Detect which cell encompasses the target text, then output its (X, Y) center coordinate. 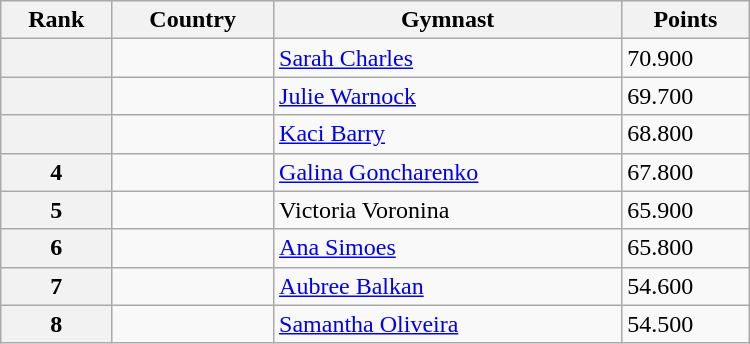
6 (56, 248)
69.700 (686, 96)
67.800 (686, 172)
65.800 (686, 248)
68.800 (686, 134)
Country (193, 20)
Gymnast (448, 20)
Kaci Barry (448, 134)
54.500 (686, 324)
Rank (56, 20)
Aubree Balkan (448, 286)
Julie Warnock (448, 96)
8 (56, 324)
70.900 (686, 58)
54.600 (686, 286)
Sarah Charles (448, 58)
Samantha Oliveira (448, 324)
7 (56, 286)
Points (686, 20)
65.900 (686, 210)
Victoria Voronina (448, 210)
5 (56, 210)
4 (56, 172)
Ana Simoes (448, 248)
Galina Goncharenko (448, 172)
